Scan for the cell matching the given text and deliver its (X, Y) coordinate at center. 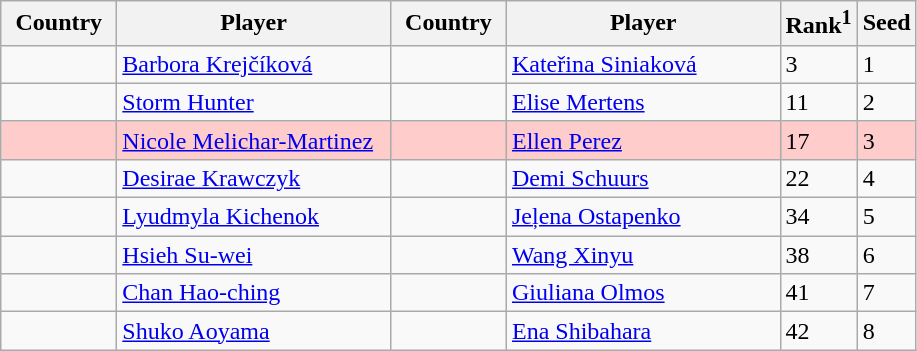
8 (886, 331)
34 (818, 217)
Nicole Melichar-Martinez (254, 140)
Ena Shibahara (643, 331)
17 (818, 140)
Jeļena Ostapenko (643, 217)
2 (886, 102)
Kateřina Siniaková (643, 64)
Demi Schuurs (643, 178)
Shuko Aoyama (254, 331)
Wang Xinyu (643, 255)
Giuliana Olmos (643, 293)
Rank1 (818, 24)
22 (818, 178)
Elise Mertens (643, 102)
Hsieh Su-wei (254, 255)
4 (886, 178)
5 (886, 217)
7 (886, 293)
6 (886, 255)
Storm Hunter (254, 102)
42 (818, 331)
Ellen Perez (643, 140)
11 (818, 102)
41 (818, 293)
Barbora Krejčíková (254, 64)
Seed (886, 24)
1 (886, 64)
38 (818, 255)
Chan Hao-ching (254, 293)
Desirae Krawczyk (254, 178)
Lyudmyla Kichenok (254, 217)
